Output the [x, y] coordinate of the center of the cell containing the given text.  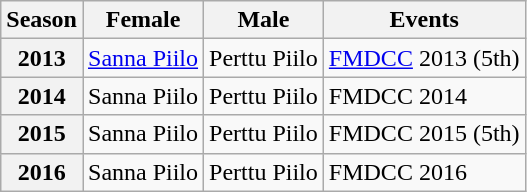
2014 [42, 96]
FMDCC 2016 [424, 172]
Season [42, 20]
FMDCC 2014 [424, 96]
2015 [42, 134]
FMDCC 2015 (5th) [424, 134]
2013 [42, 58]
Female [142, 20]
FMDCC 2013 (5th) [424, 58]
Male [264, 20]
Events [424, 20]
2016 [42, 172]
